Return the [x, y] coordinate for the center point of the cell that contains the specified text.  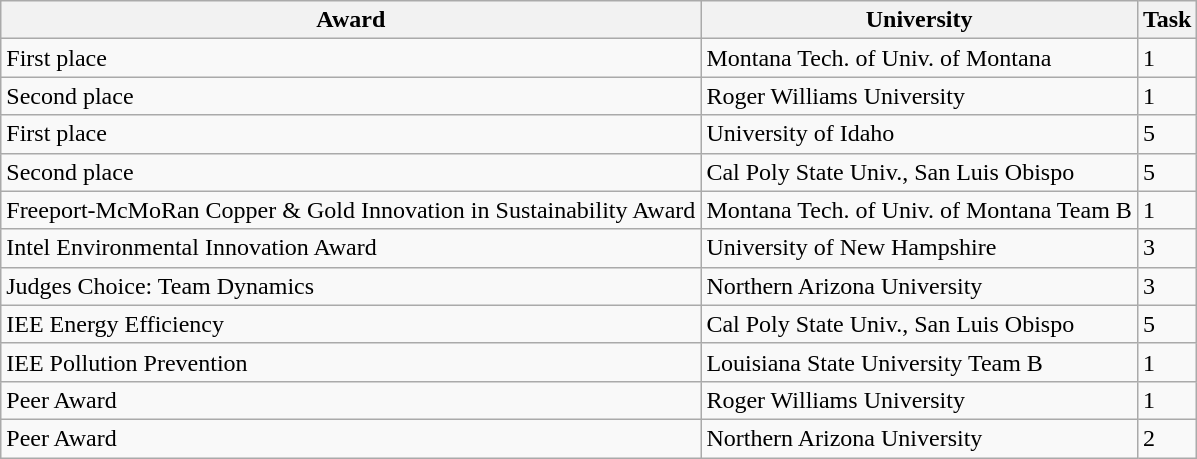
University of New Hampshire [919, 248]
Montana Tech. of Univ. of Montana Team B [919, 210]
Freeport-McMoRan Copper & Gold Innovation in Sustainability Award [351, 210]
Intel Environmental Innovation Award [351, 248]
Judges Choice: Team Dynamics [351, 286]
Louisiana State University Team B [919, 362]
University [919, 20]
University of Idaho [919, 134]
Award [351, 20]
2 [1167, 438]
IEE Pollution Prevention [351, 362]
IEE Energy Efficiency [351, 324]
Montana Tech. of Univ. of Montana [919, 58]
Task [1167, 20]
